Return the [x, y] coordinate for the center point of the cell that contains the specified text.  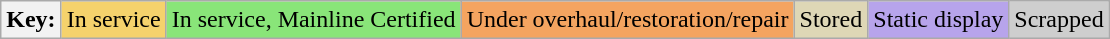
In service [114, 20]
Scrapped [1059, 20]
Static display [938, 20]
Stored [831, 20]
Key: [31, 20]
Under overhaul/restoration/repair [628, 20]
In service, Mainline Certified [314, 20]
